Provide the (x, y) coordinate of the cell's center where the given text is located.  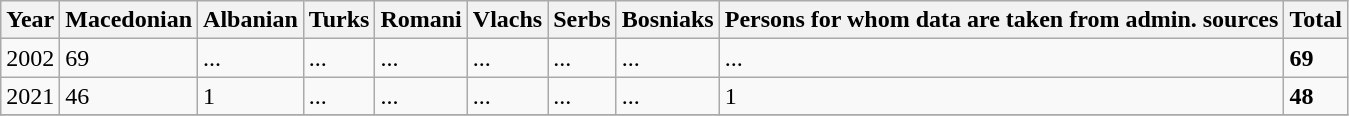
48 (1316, 96)
Romani (421, 20)
2021 (30, 96)
Persons for whom data are taken from admin. sources (1002, 20)
Turks (339, 20)
2002 (30, 58)
Year (30, 20)
Vlachs (507, 20)
46 (129, 96)
Bosniaks (668, 20)
Total (1316, 20)
Macedonian (129, 20)
Serbs (582, 20)
Albanian (251, 20)
